Pinpoint the cell where the given text exists, returning its [x, y] midpoint coordinate. 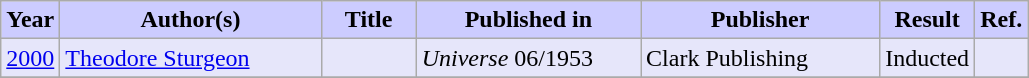
Author(s) [190, 20]
2000 [30, 58]
Universe 06/1953 [528, 58]
Ref. [1002, 20]
Result [928, 20]
Published in [528, 20]
Theodore Sturgeon [190, 58]
Clark Publishing [760, 58]
Title [368, 20]
Year [30, 20]
Inducted [928, 58]
Publisher [760, 20]
